Search for the cell housing the specified text and yield its [X, Y] center coordinate. 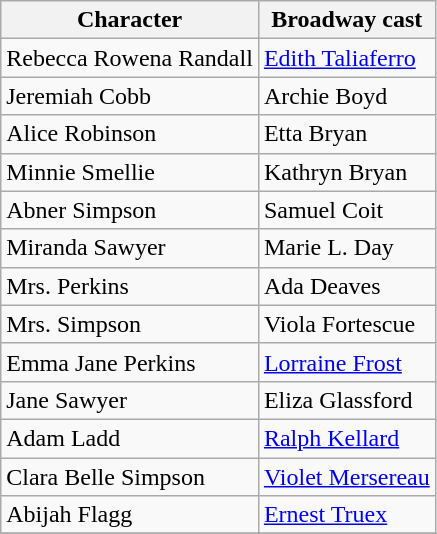
Emma Jane Perkins [130, 362]
Abijah Flagg [130, 515]
Alice Robinson [130, 134]
Miranda Sawyer [130, 248]
Ada Deaves [346, 286]
Minnie Smellie [130, 172]
Ernest Truex [346, 515]
Jeremiah Cobb [130, 96]
Archie Boyd [346, 96]
Kathryn Bryan [346, 172]
Samuel Coit [346, 210]
Adam Ladd [130, 438]
Marie L. Day [346, 248]
Etta Bryan [346, 134]
Clara Belle Simpson [130, 477]
Jane Sawyer [130, 400]
Rebecca Rowena Randall [130, 58]
Edith Taliaferro [346, 58]
Viola Fortescue [346, 324]
Lorraine Frost [346, 362]
Mrs. Simpson [130, 324]
Broadway cast [346, 20]
Eliza Glassford [346, 400]
Mrs. Perkins [130, 286]
Violet Mersereau [346, 477]
Ralph Kellard [346, 438]
Abner Simpson [130, 210]
Character [130, 20]
